Determine the (X, Y) coordinate at the center of the cell enclosing the given text.  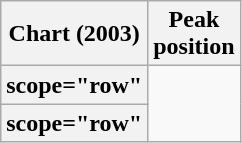
Chart (2003) (74, 34)
Peakposition (194, 34)
